Output the (X, Y) coordinate of the center of the cell containing the given text.  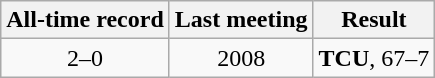
Result (374, 20)
Last meeting (241, 20)
2–0 (86, 58)
All-time record (86, 20)
2008 (241, 58)
TCU, 67–7 (374, 58)
